From the cell containing the given text, extract its center point as [X, Y] coordinate. 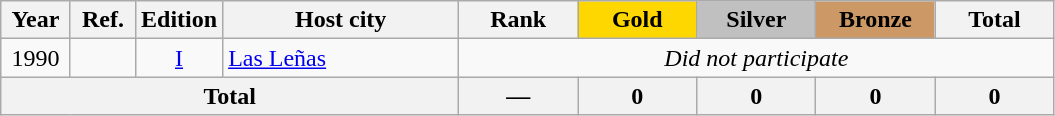
Host city [341, 20]
Did not participate [756, 58]
Gold [638, 20]
Year [36, 20]
Rank [518, 20]
Silver [756, 20]
— [518, 96]
Edition [180, 20]
Bronze [876, 20]
Ref. [102, 20]
1990 [36, 58]
I [180, 58]
Las Leñas [341, 58]
